Pinpoint the cell where the given text exists, returning its [x, y] midpoint coordinate. 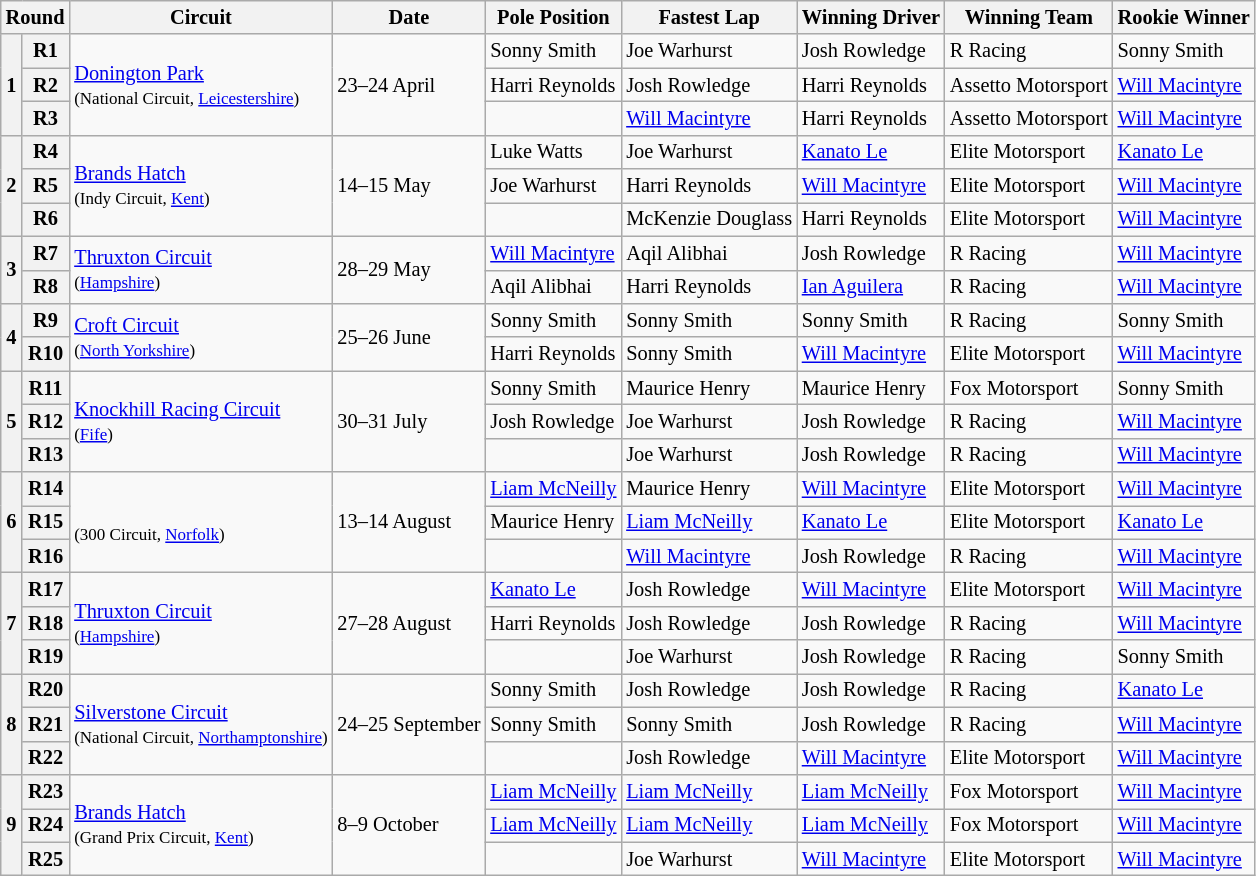
30–31 July [408, 422]
Ian Aguilera [871, 287]
Luke Watts [553, 152]
R20 [46, 690]
Round [36, 17]
R8 [46, 287]
R6 [46, 219]
McKenzie Douglass [709, 219]
Pole Position [553, 17]
R11 [46, 388]
R2 [46, 85]
Rookie Winner [1184, 17]
R18 [46, 623]
Silverstone Circuit(National Circuit, Northamptonshire) [200, 724]
Circuit [200, 17]
R22 [46, 758]
R3 [46, 118]
R13 [46, 455]
R17 [46, 589]
Date [408, 17]
R14 [46, 489]
Brands Hatch(Indy Circuit, Kent) [200, 186]
5 [12, 422]
R4 [46, 152]
8–9 October [408, 824]
4 [12, 336]
R5 [46, 186]
R1 [46, 51]
R9 [46, 320]
R19 [46, 657]
27–28 August [408, 622]
28–29 May [408, 270]
Brands Hatch(Grand Prix Circuit, Kent) [200, 824]
9 [12, 824]
R12 [46, 421]
R23 [46, 791]
14–15 May [408, 186]
8 [12, 724]
24–25 September [408, 724]
Fastest Lap [709, 17]
R10 [46, 354]
23–24 April [408, 84]
R16 [46, 556]
7 [12, 622]
R7 [46, 253]
Winning Team [1029, 17]
(300 Circuit, Norfolk) [200, 522]
Donington Park(National Circuit, Leicestershire) [200, 84]
3 [12, 270]
Winning Driver [871, 17]
Knockhill Racing Circuit(Fife) [200, 422]
R21 [46, 724]
6 [12, 522]
R15 [46, 522]
1 [12, 84]
R25 [46, 859]
Croft Circuit(North Yorkshire) [200, 336]
2 [12, 186]
25–26 June [408, 336]
R24 [46, 825]
13–14 August [408, 522]
